From the cell containing the given text, extract its center point as (x, y) coordinate. 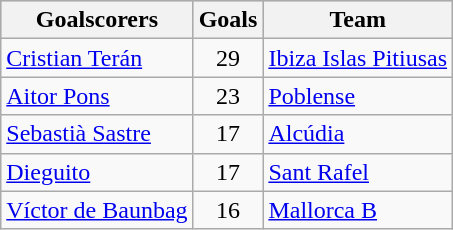
Poblense (358, 96)
Mallorca B (358, 210)
Cristian Terán (97, 58)
Goals (228, 20)
23 (228, 96)
Ibiza Islas Pitiusas (358, 58)
Sebastià Sastre (97, 134)
Team (358, 20)
Víctor de Baunbag (97, 210)
Dieguito (97, 172)
29 (228, 58)
Alcúdia (358, 134)
Aitor Pons (97, 96)
Sant Rafel (358, 172)
Goalscorers (97, 20)
16 (228, 210)
